Detect which cell encompasses the target text, then output its [X, Y] center coordinate. 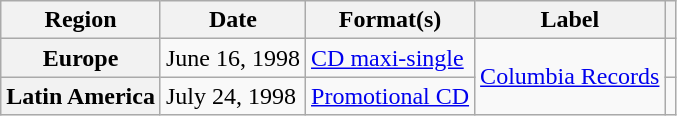
Latin America [81, 96]
Date [232, 20]
Format(s) [390, 20]
Columbia Records [570, 77]
June 16, 1998 [232, 58]
July 24, 1998 [232, 96]
Europe [81, 58]
CD maxi-single [390, 58]
Label [570, 20]
Promotional CD [390, 96]
Region [81, 20]
